From the cell containing the given text, extract its center point as [X, Y] coordinate. 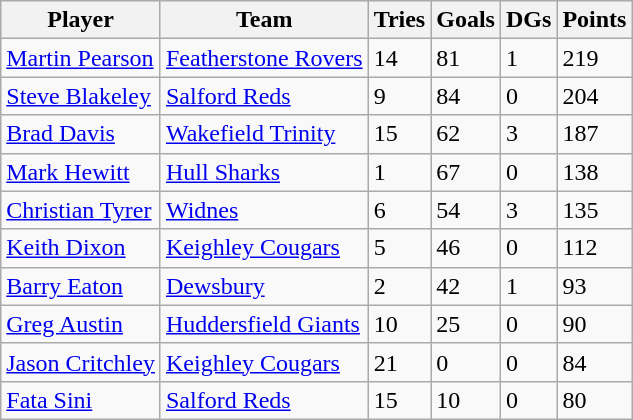
Mark Hewitt [81, 172]
219 [594, 58]
54 [466, 210]
6 [400, 210]
Brad Davis [81, 134]
112 [594, 248]
67 [466, 172]
Dewsbury [264, 286]
42 [466, 286]
62 [466, 134]
9 [400, 96]
Hull Sharks [264, 172]
Team [264, 20]
138 [594, 172]
Player [81, 20]
25 [466, 324]
Greg Austin [81, 324]
80 [594, 400]
Widnes [264, 210]
187 [594, 134]
Jason Critchley [81, 362]
Martin Pearson [81, 58]
Goals [466, 20]
Points [594, 20]
90 [594, 324]
2 [400, 286]
14 [400, 58]
Featherstone Rovers [264, 58]
Barry Eaton [81, 286]
21 [400, 362]
DGs [528, 20]
46 [466, 248]
5 [400, 248]
Keith Dixon [81, 248]
Steve Blakeley [81, 96]
93 [594, 286]
Tries [400, 20]
135 [594, 210]
81 [466, 58]
Christian Tyrer [81, 210]
Wakefield Trinity [264, 134]
204 [594, 96]
Fata Sini [81, 400]
Huddersfield Giants [264, 324]
